Determine the (x, y) coordinate at the center of the cell enclosing the given text.  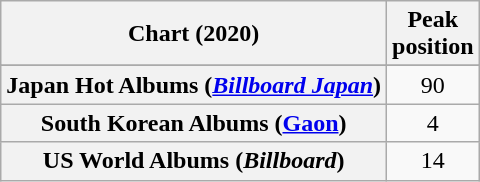
Japan Hot Albums (Billboard Japan) (194, 85)
Peakposition (433, 34)
4 (433, 123)
90 (433, 85)
Chart (2020) (194, 34)
US World Albums (Billboard) (194, 161)
South Korean Albums (Gaon) (194, 123)
14 (433, 161)
